Scan for the cell matching the given text and deliver its [x, y] coordinate at center. 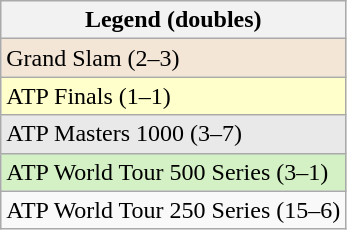
ATP World Tour 250 Series (15–6) [174, 210]
Legend (doubles) [174, 20]
Grand Slam (2–3) [174, 58]
ATP Masters 1000 (3–7) [174, 134]
ATP Finals (1–1) [174, 96]
ATP World Tour 500 Series (3–1) [174, 172]
